Output the (X, Y) coordinate of the center of the cell containing the given text.  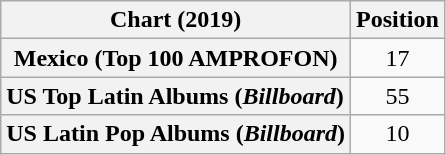
17 (398, 58)
10 (398, 134)
Position (398, 20)
US Top Latin Albums (Billboard) (176, 96)
US Latin Pop Albums (Billboard) (176, 134)
Chart (2019) (176, 20)
55 (398, 96)
Mexico (Top 100 AMPROFON) (176, 58)
